Return (X, Y) of the center of cell containing provided text 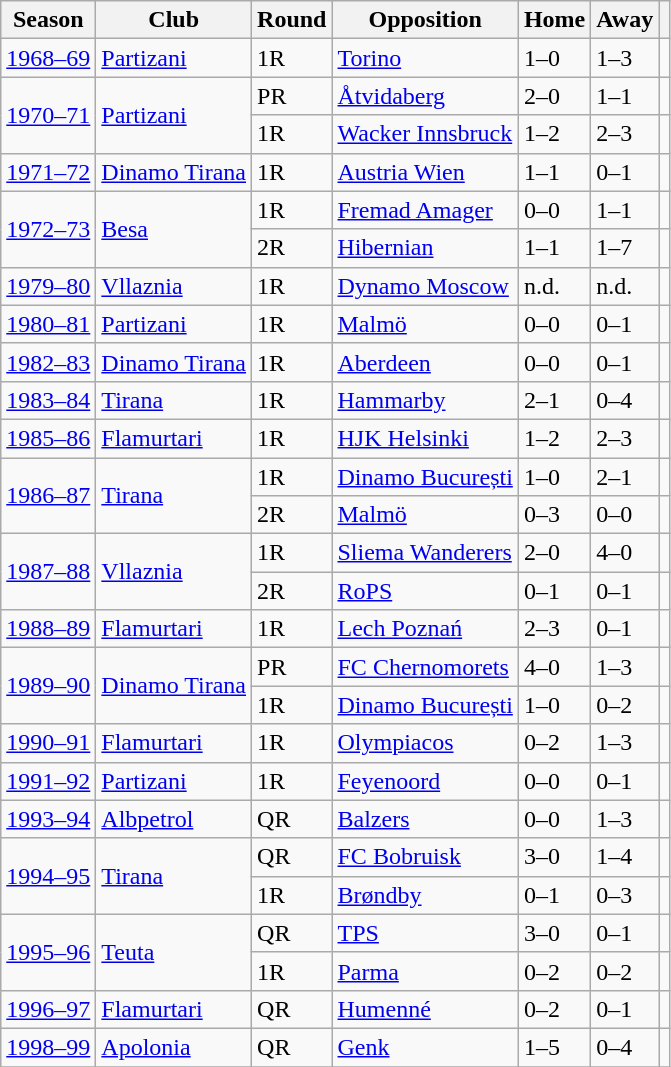
Brøndby (425, 895)
1982–83 (48, 362)
Season (48, 20)
1–7 (625, 248)
Torino (425, 58)
1993–94 (48, 819)
1970–71 (48, 115)
1985–86 (48, 438)
Lech Poznań (425, 629)
Round (292, 20)
Club (174, 20)
HJK Helsinki (425, 438)
Hibernian (425, 248)
Olympiacos (425, 743)
Away (625, 20)
Humenné (425, 1009)
1996–97 (48, 1009)
Genk (425, 1047)
Opposition (425, 20)
1998–99 (48, 1047)
Balzers (425, 819)
1989–90 (48, 686)
Besa (174, 229)
TPS (425, 933)
1994–95 (48, 876)
Dynamo Moscow (425, 286)
1983–84 (48, 400)
Teuta (174, 952)
1991–92 (48, 781)
Home (554, 20)
Hammarby (425, 400)
Sliema Wanderers (425, 553)
Albpetrol (174, 819)
Aberdeen (425, 362)
1972–73 (48, 229)
FC Bobruisk (425, 857)
RoPS (425, 591)
Austria Wien (425, 172)
1968–69 (48, 58)
1988–89 (48, 629)
1990–91 (48, 743)
1–5 (554, 1047)
Feyenoord (425, 781)
1979–80 (48, 286)
1986–87 (48, 496)
1980–81 (48, 324)
1995–96 (48, 952)
Åtvidaberg (425, 96)
Fremad Amager (425, 210)
Parma (425, 971)
1971–72 (48, 172)
1–4 (625, 857)
FC Chernomorets (425, 667)
Wacker Innsbruck (425, 134)
Apolonia (174, 1047)
1987–88 (48, 572)
